From the cell containing the given text, extract its center point as (x, y) coordinate. 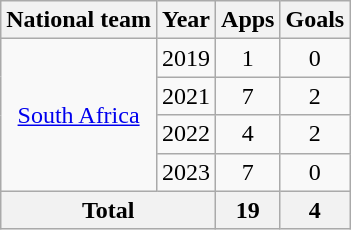
Total (108, 210)
South Africa (79, 115)
2019 (186, 58)
National team (79, 20)
Year (186, 20)
1 (248, 58)
2022 (186, 134)
2021 (186, 96)
Apps (248, 20)
Goals (315, 20)
19 (248, 210)
2023 (186, 172)
